Search for the cell housing the specified text and yield its [x, y] center coordinate. 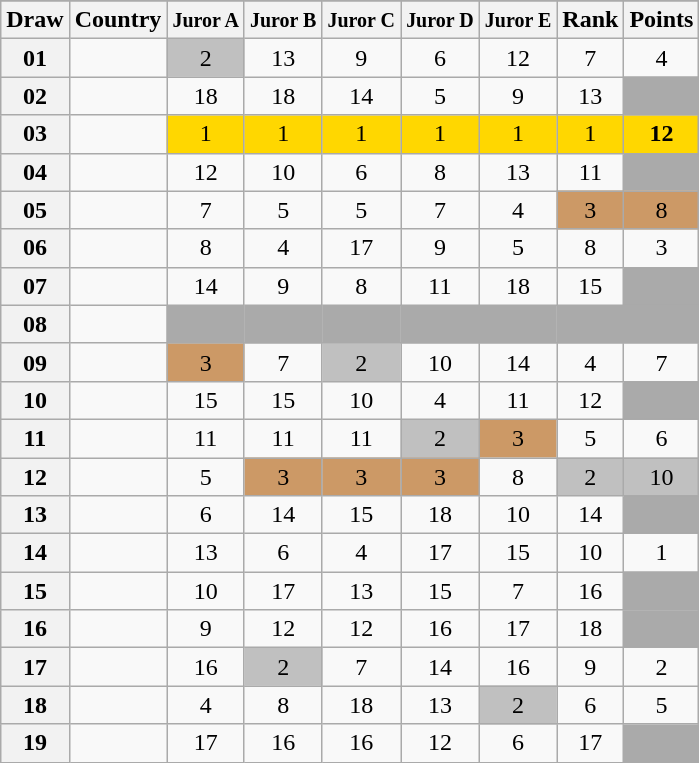
Points [662, 20]
08 [35, 324]
01 [35, 58]
Rank [590, 20]
Juror B [283, 20]
Juror A [206, 20]
05 [35, 210]
Juror C [362, 20]
09 [35, 362]
Country [118, 20]
Draw [35, 20]
02 [35, 96]
03 [35, 134]
Juror E [518, 20]
Juror D [440, 20]
07 [35, 286]
19 [35, 743]
06 [35, 248]
04 [35, 172]
